Detect which cell encompasses the target text, then output its (X, Y) center coordinate. 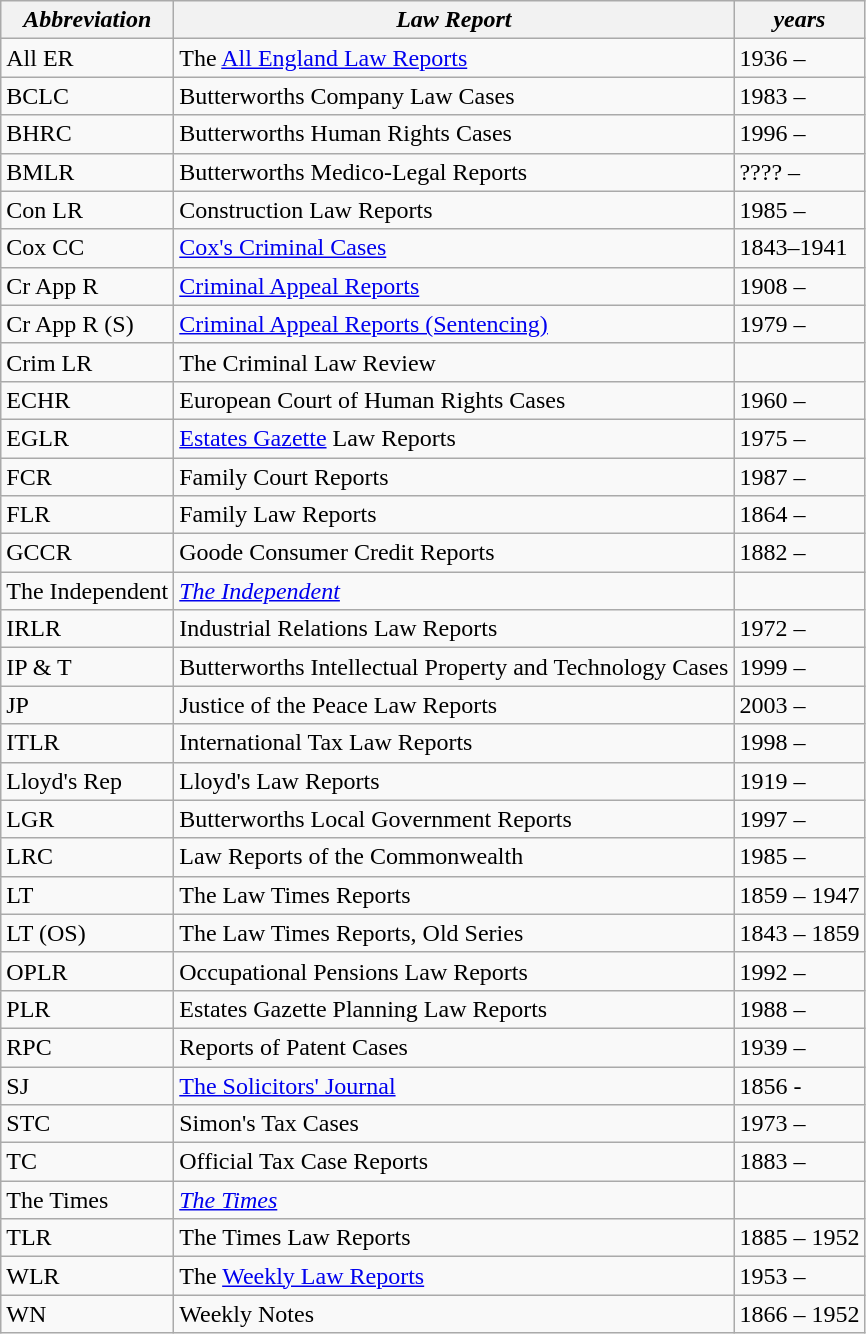
2003 – (800, 705)
Occupational Pensions Law Reports (454, 971)
RPC (88, 1047)
Cox CC (88, 248)
The Criminal Law Review (454, 362)
BHRC (88, 134)
1973 – (800, 1124)
LT (OS) (88, 933)
years (800, 20)
Estates Gazette Law Reports (454, 438)
IRLR (88, 629)
Justice of the Peace Law Reports (454, 705)
Butterworths Human Rights Cases (454, 134)
1883 – (800, 1162)
1998 – (800, 743)
BMLR (88, 172)
TLR (88, 1238)
WLR (88, 1276)
1919 – (800, 781)
1953 – (800, 1276)
Family Court Reports (454, 477)
GCCR (88, 553)
Industrial Relations Law Reports (454, 629)
1999 – (800, 667)
WN (88, 1314)
Law Report (454, 20)
International Tax Law Reports (454, 743)
The Weekly Law Reports (454, 1276)
Simon's Tax Cases (454, 1124)
1885 – 1952 (800, 1238)
The All England Law Reports (454, 58)
OPLR (88, 971)
Cr App R (S) (88, 324)
???? – (800, 172)
ECHR (88, 400)
1992 – (800, 971)
Cox's Criminal Cases (454, 248)
SJ (88, 1085)
Construction Law Reports (454, 210)
IP & T (88, 667)
Law Reports of the Commonwealth (454, 857)
The Solicitors' Journal (454, 1085)
Estates Gazette Planning Law Reports (454, 1009)
JP (88, 705)
Butterworths Company Law Cases (454, 96)
1979 – (800, 324)
1843 – 1859 (800, 933)
1856 - (800, 1085)
Butterworths Medico-Legal Reports (454, 172)
Lloyd's Rep (88, 781)
1988 – (800, 1009)
The Times Law Reports (454, 1238)
FCR (88, 477)
Goode Consumer Credit Reports (454, 553)
All ER (88, 58)
EGLR (88, 438)
Official Tax Case Reports (454, 1162)
Con LR (88, 210)
STC (88, 1124)
Cr App R (88, 286)
1864 – (800, 515)
FLR (88, 515)
ITLR (88, 743)
1843–1941 (800, 248)
The Law Times Reports, Old Series (454, 933)
1866 – 1952 (800, 1314)
1908 – (800, 286)
Butterworths Local Government Reports (454, 819)
LRC (88, 857)
Crim LR (88, 362)
Butterworths Intellectual Property and Technology Cases (454, 667)
1972 – (800, 629)
Criminal Appeal Reports (454, 286)
European Court of Human Rights Cases (454, 400)
Reports of Patent Cases (454, 1047)
LT (88, 895)
1936 – (800, 58)
The Law Times Reports (454, 895)
1859 – 1947 (800, 895)
1939 – (800, 1047)
BCLC (88, 96)
1882 – (800, 553)
Weekly Notes (454, 1314)
1996 – (800, 134)
Lloyd's Law Reports (454, 781)
Criminal Appeal Reports (Sentencing) (454, 324)
Family Law Reports (454, 515)
1983 – (800, 96)
LGR (88, 819)
1987 – (800, 477)
1960 – (800, 400)
Abbreviation (88, 20)
TC (88, 1162)
1975 – (800, 438)
1997 – (800, 819)
PLR (88, 1009)
